Detect which cell encompasses the target text, then output its [x, y] center coordinate. 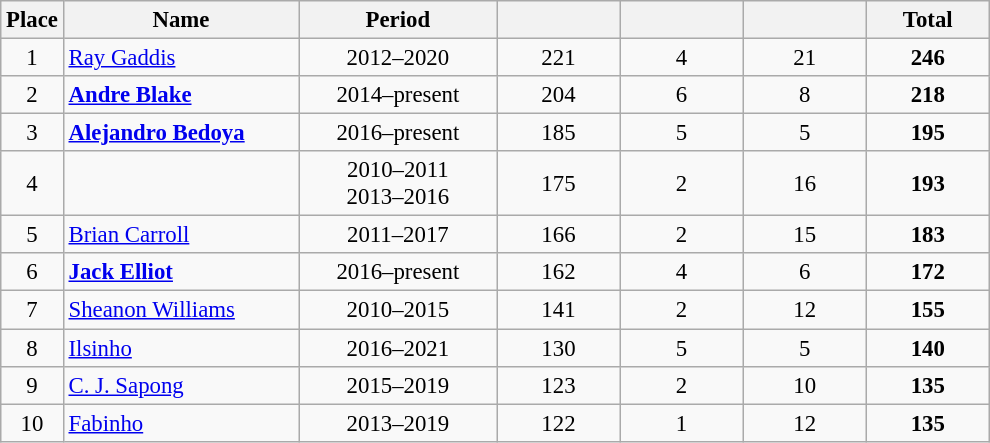
C. J. Sapong [181, 385]
221 [558, 58]
2012–2020 [398, 58]
122 [558, 423]
141 [558, 310]
Total [928, 20]
Brian Carroll [181, 235]
2011–2017 [398, 235]
155 [928, 310]
130 [558, 348]
Period [398, 20]
3 [32, 133]
162 [558, 273]
21 [804, 58]
Ilsinho [181, 348]
246 [928, 58]
Ray Gaddis [181, 58]
166 [558, 235]
7 [32, 310]
Place [32, 20]
Jack Elliot [181, 273]
183 [928, 235]
9 [32, 385]
15 [804, 235]
204 [558, 95]
175 [558, 184]
Sheanon Williams [181, 310]
Andre Blake [181, 95]
2015–2019 [398, 385]
218 [928, 95]
2010–20112013–2016 [398, 184]
Name [181, 20]
185 [558, 133]
Fabinho [181, 423]
193 [928, 184]
Alejandro Bedoya [181, 133]
140 [928, 348]
2010–2015 [398, 310]
2013–2019 [398, 423]
2016–2021 [398, 348]
2014–present [398, 95]
123 [558, 385]
195 [928, 133]
16 [804, 184]
172 [928, 273]
